Return the (x, y) coordinate for the center point of the cell that contains the specified text.  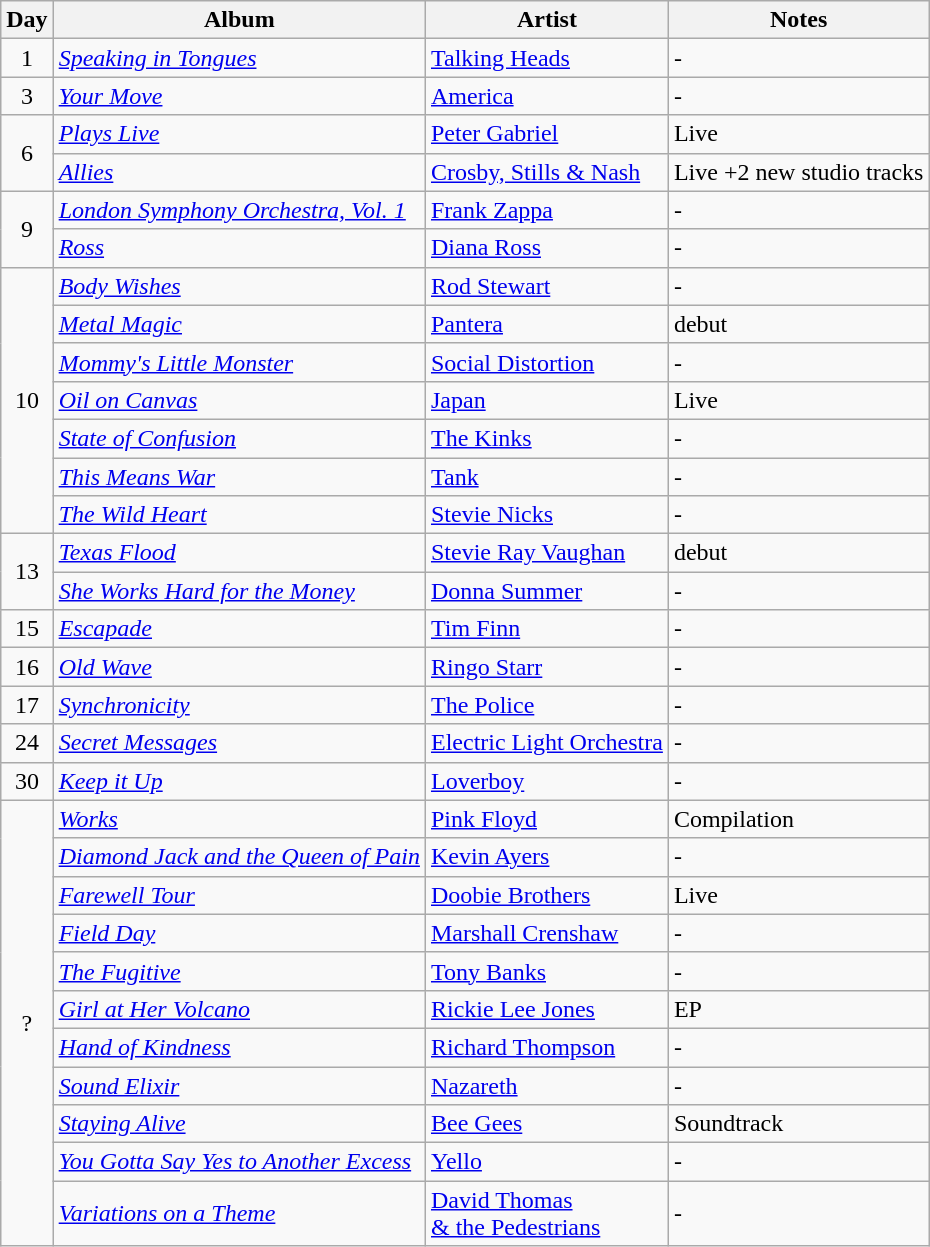
Day (27, 20)
16 (27, 667)
Diamond Jack and the Queen of Pain (239, 857)
9 (27, 229)
The Kinks (546, 438)
Pink Floyd (546, 819)
Texas Flood (239, 553)
London Symphony Orchestra, Vol. 1 (239, 210)
Mommy's Little Monster (239, 362)
Staying Alive (239, 1124)
Rod Stewart (546, 286)
1 (27, 58)
Stevie Ray Vaughan (546, 553)
This Means War (239, 477)
10 (27, 400)
Farewell Tour (239, 895)
Japan (546, 400)
The Wild Heart (239, 515)
She Works Hard for the Money (239, 591)
Pantera (546, 324)
Variations on a Theme (239, 1214)
The Fugitive (239, 971)
Secret Messages (239, 743)
24 (27, 743)
Stevie Nicks (546, 515)
Frank Zappa (546, 210)
Live +2 new studio tracks (798, 172)
Synchronicity (239, 705)
Marshall Crenshaw (546, 933)
Hand of Kindness (239, 1047)
Loverboy (546, 781)
Notes (798, 20)
Donna Summer (546, 591)
Ringo Starr (546, 667)
Electric Light Orchestra (546, 743)
15 (27, 629)
Doobie Brothers (546, 895)
Body Wishes (239, 286)
Talking Heads (546, 58)
Girl at Her Volcano (239, 1009)
Sound Elixir (239, 1085)
David Thomas & the Pedestrians (546, 1214)
Works (239, 819)
Speaking in Tongues (239, 58)
Album (239, 20)
America (546, 96)
Field Day (239, 933)
Artist (546, 20)
Oil on Canvas (239, 400)
Soundtrack (798, 1124)
EP (798, 1009)
17 (27, 705)
Plays Live (239, 134)
Social Distortion (546, 362)
Metal Magic (239, 324)
Nazareth (546, 1085)
Tim Finn (546, 629)
? (27, 1023)
Old Wave (239, 667)
Kevin Ayers (546, 857)
Richard Thompson (546, 1047)
Diana Ross (546, 248)
13 (27, 572)
Compilation (798, 819)
The Police (546, 705)
3 (27, 96)
30 (27, 781)
Keep it Up (239, 781)
State of Confusion (239, 438)
Ross (239, 248)
Peter Gabriel (546, 134)
Yello (546, 1162)
Bee Gees (546, 1124)
Crosby, Stills & Nash (546, 172)
Rickie Lee Jones (546, 1009)
Allies (239, 172)
6 (27, 153)
Tank (546, 477)
Tony Banks (546, 971)
Your Move (239, 96)
Escapade (239, 629)
You Gotta Say Yes to Another Excess (239, 1162)
